Determine the [x, y] coordinate at the center of the cell enclosing the given text.  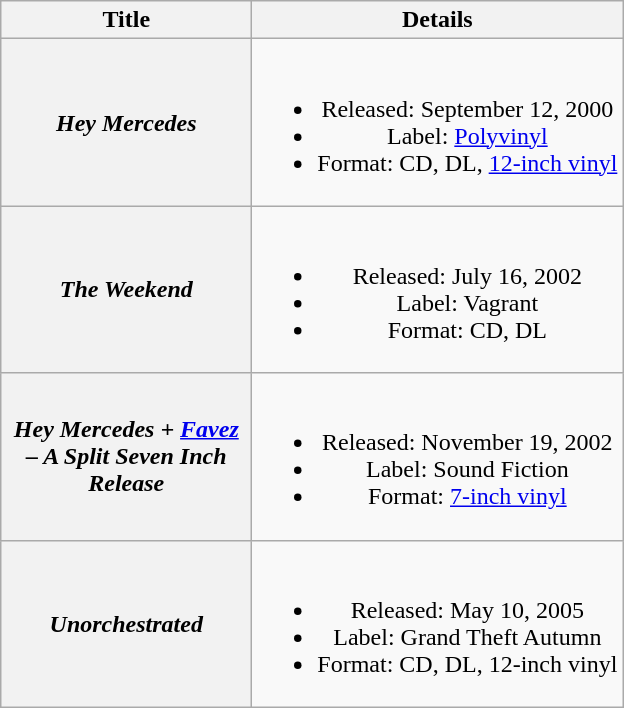
Title [126, 20]
The Weekend [126, 290]
Hey Mercedes + Favez – A Split Seven Inch Release [126, 456]
Released: November 19, 2002Label: Sound FictionFormat: 7-inch vinyl [438, 456]
Released: May 10, 2005Label: Grand Theft AutumnFormat: CD, DL, 12-inch vinyl [438, 624]
Released: September 12, 2000Label: PolyvinylFormat: CD, DL, 12-inch vinyl [438, 122]
Hey Mercedes [126, 122]
Unorchestrated [126, 624]
Released: July 16, 2002Label: VagrantFormat: CD, DL [438, 290]
Details [438, 20]
